From the cell containing the given text, extract its center point as (X, Y) coordinate. 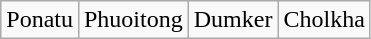
Ponatu (40, 20)
Cholkha (324, 20)
Phuoitong (133, 20)
Dumker (233, 20)
